Capture the cell that displays the provided text and extract its (x, y) central coordinate. 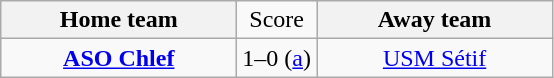
USM Sétif (435, 58)
1–0 (a) (277, 58)
Away team (435, 20)
Home team (119, 20)
Score (277, 20)
ASO Chlef (119, 58)
